From the cell containing the given text, extract its center point as [x, y] coordinate. 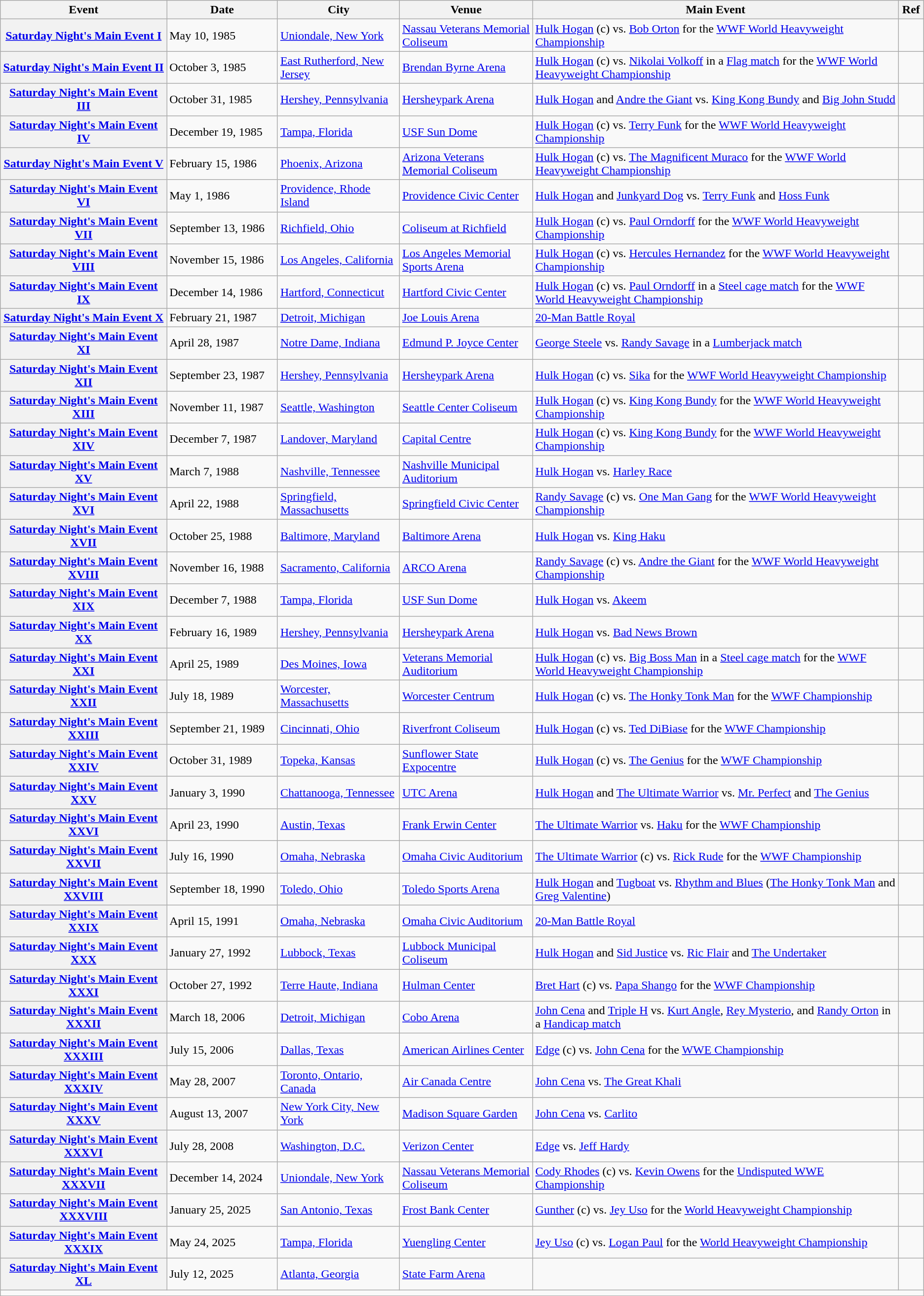
Hulk Hogan (c) vs. Paul Orndorff for the WWF World Heavyweight Championship [716, 228]
Saturday Night's Main Event II [84, 67]
Arizona Veterans Memorial Coliseum [466, 164]
Saturday Night's Main Event XVII [84, 536]
December 19, 1985 [222, 131]
Hulk Hogan (c) vs. Paul Orndorff in a Steel cage match for the WWF World Heavyweight Championship [716, 292]
Lubbock Municipal Coliseum [466, 953]
Brendan Byrne Arena [466, 67]
Hulk Hogan and Tugboat vs. Rhythm and Blues (The Honky Tonk Man and Greg Valentine) [716, 888]
Toronto, Ontario, Canada [339, 1082]
April 25, 1989 [222, 664]
Dallas, Texas [339, 1049]
September 23, 1987 [222, 375]
American Airlines Center [466, 1049]
Sunflower State Expocentre [466, 760]
Notre Dame, Indiana [339, 343]
Phoenix, Arizona [339, 164]
City [339, 10]
Main Event [716, 10]
Hulk Hogan and Junkyard Dog vs. Terry Funk and Hoss Funk [716, 195]
May 28, 2007 [222, 1082]
Seattle, Washington [339, 408]
Hulk Hogan (c) vs. The Honky Tonk Man for the WWF Championship [716, 696]
September 21, 1989 [222, 728]
Saturday Night's Main Event XXVI [84, 824]
February 21, 1987 [222, 317]
Madison Square Garden [466, 1113]
July 12, 2025 [222, 1274]
Saturday Night's Main Event XL [84, 1274]
Hulk Hogan (c) vs. The Magnificent Muraco for the WWF World Heavyweight Championship [716, 164]
Lubbock, Texas [339, 953]
Saturday Night's Main Event XXXVII [84, 1178]
Saturday Night's Main Event XXI [84, 664]
Toledo Sports Arena [466, 888]
Saturday Night's Main Event XXXIX [84, 1242]
May 24, 2025 [222, 1242]
Saturday Night's Main Event XIII [84, 408]
Saturday Night's Main Event XXIII [84, 728]
Saturday Night's Main Event XXIV [84, 760]
Saturday Night's Main Event XVIII [84, 568]
Date [222, 10]
Chattanooga, Tennessee [339, 793]
July 28, 2008 [222, 1146]
Des Moines, Iowa [339, 664]
Saturday Night's Main Event XIV [84, 439]
Capital Centre [466, 439]
John Cena and Triple H vs. Kurt Angle, Rey Mysterio, and Randy Orton in a Handicap match [716, 1018]
Austin, Texas [339, 824]
Frost Bank Center [466, 1210]
Hulk Hogan (c) vs. Nikolai Volkoff in a Flag match for the WWF World Heavyweight Championship [716, 67]
Atlanta, Georgia [339, 1274]
Topeka, Kansas [339, 760]
Bret Hart (c) vs. Papa Shango for the WWF Championship [716, 985]
Saturday Night's Main Event XXVII [84, 857]
Riverfront Coliseum [466, 728]
Hulk Hogan vs. Akeem [716, 600]
Venue [466, 10]
Saturday Night's Main Event XI [84, 343]
Nashville, Tennessee [339, 472]
Saturday Night's Main Event XII [84, 375]
April 22, 1988 [222, 503]
Springfield, Massachusetts [339, 503]
Seattle Center Coliseum [466, 408]
September 18, 1990 [222, 888]
Richfield, Ohio [339, 228]
December 7, 1987 [222, 439]
Saturday Night's Main Event VI [84, 195]
Joe Louis Arena [466, 317]
Saturday Night's Main Event XXX [84, 953]
Hulk Hogan (c) vs. Sika for the WWF World Heavyweight Championship [716, 375]
May 10, 1985 [222, 36]
ARCO Arena [466, 568]
Cincinnati, Ohio [339, 728]
August 13, 2007 [222, 1113]
Hulk Hogan vs. Bad News Brown [716, 632]
October 27, 1992 [222, 985]
November 16, 1988 [222, 568]
Cobo Arena [466, 1018]
Edge (c) vs. John Cena for the WWE Championship [716, 1049]
Hulk Hogan and Sid Justice vs. Ric Flair and The Undertaker [716, 953]
Hartford, Connecticut [339, 292]
December 7, 1988 [222, 600]
John Cena vs. The Great Khali [716, 1082]
The Ultimate Warrior (c) vs. Rick Rude for the WWF Championship [716, 857]
Terre Haute, Indiana [339, 985]
State Farm Arena [466, 1274]
Toledo, Ohio [339, 888]
Saturday Night's Main Event XXXV [84, 1113]
Hulk Hogan and Andre the Giant vs. King Kong Bundy and Big John Studd [716, 100]
February 16, 1989 [222, 632]
July 15, 2006 [222, 1049]
January 27, 1992 [222, 953]
Baltimore Arena [466, 536]
Hulk Hogan (c) vs. Big Boss Man in a Steel cage match for the WWF World Heavyweight Championship [716, 664]
Edmund P. Joyce Center [466, 343]
Hulk Hogan (c) vs. Bob Orton for the WWF World Heavyweight Championship [716, 36]
Worcester Centrum [466, 696]
Saturday Night's Main Event XXXI [84, 985]
Event [84, 10]
Frank Erwin Center [466, 824]
Saturday Night's Main Event XXVIII [84, 888]
Veterans Memorial Auditorium [466, 664]
Saturday Night's Main Event XXII [84, 696]
Saturday Night's Main Event XXXIII [84, 1049]
February 15, 1986 [222, 164]
Jey Uso (c) vs. Logan Paul for the World Heavyweight Championship [716, 1242]
Saturday Night's Main Event III [84, 100]
September 13, 1986 [222, 228]
San Antonio, Texas [339, 1210]
Hulk Hogan and The Ultimate Warrior vs. Mr. Perfect and The Genius [716, 793]
Saturday Night's Main Event XIX [84, 600]
Los Angeles Memorial Sports Arena [466, 260]
Baltimore, Maryland [339, 536]
Saturday Night's Main Event IV [84, 131]
October 31, 1985 [222, 100]
Hulk Hogan vs. Harley Race [716, 472]
East Rutherford, New Jersey [339, 67]
Gunther (c) vs. Jey Uso for the World Heavyweight Championship [716, 1210]
The Ultimate Warrior vs. Haku for the WWF Championship [716, 824]
October 3, 1985 [222, 67]
Hulk Hogan (c) vs. Ted DiBiase for the WWF Championship [716, 728]
Hulk Hogan vs. King Haku [716, 536]
January 25, 2025 [222, 1210]
January 3, 1990 [222, 793]
Hulk Hogan (c) vs. Terry Funk for the WWF World Heavyweight Championship [716, 131]
Providence, Rhode Island [339, 195]
Saturday Night's Main Event VII [84, 228]
Washington, D.C. [339, 1146]
John Cena vs. Carlito [716, 1113]
March 18, 2006 [222, 1018]
Air Canada Centre [466, 1082]
Saturday Night's Main Event XXXVIII [84, 1210]
October 25, 1988 [222, 536]
April 15, 1991 [222, 921]
Saturday Night's Main Event XV [84, 472]
Yuengling Center [466, 1242]
Saturday Night's Main Event V [84, 164]
April 28, 1987 [222, 343]
Saturday Night's Main Event XXV [84, 793]
Saturday Night's Main Event XXXVI [84, 1146]
Springfield Civic Center [466, 503]
Saturday Night's Main Event XXIX [84, 921]
July 18, 1989 [222, 696]
Landover, Maryland [339, 439]
December 14, 1986 [222, 292]
Hartford Civic Center [466, 292]
Cody Rhodes (c) vs. Kevin Owens for the Undisputed WWE Championship [716, 1178]
Saturday Night's Main Event X [84, 317]
Randy Savage (c) vs. Andre the Giant for the WWF World Heavyweight Championship [716, 568]
New York City, New York [339, 1113]
Ref [911, 10]
UTC Arena [466, 793]
July 16, 1990 [222, 857]
Saturday Night's Main Event XXXIV [84, 1082]
March 7, 1988 [222, 472]
Randy Savage (c) vs. One Man Gang for the WWF World Heavyweight Championship [716, 503]
May 1, 1986 [222, 195]
December 14, 2024 [222, 1178]
Worcester, Massachusetts [339, 696]
October 31, 1989 [222, 760]
Saturday Night's Main Event I [84, 36]
Hulk Hogan (c) vs. The Genius for the WWF Championship [716, 760]
Saturday Night's Main Event VIII [84, 260]
Nashville Municipal Auditorium [466, 472]
Coliseum at Richfield [466, 228]
Sacramento, California [339, 568]
November 11, 1987 [222, 408]
November 15, 1986 [222, 260]
Verizon Center [466, 1146]
Providence Civic Center [466, 195]
Saturday Night's Main Event IX [84, 292]
Saturday Night's Main Event XXXII [84, 1018]
Hulk Hogan (c) vs. Hercules Hernandez for the WWF World Heavyweight Championship [716, 260]
Los Angeles, California [339, 260]
Saturday Night's Main Event XX [84, 632]
George Steele vs. Randy Savage in a Lumberjack match [716, 343]
April 23, 1990 [222, 824]
Hulman Center [466, 985]
Saturday Night's Main Event XVI [84, 503]
Edge vs. Jeff Hardy [716, 1146]
